Return the (X, Y) coordinate for the center point of the cell that contains the specified text.  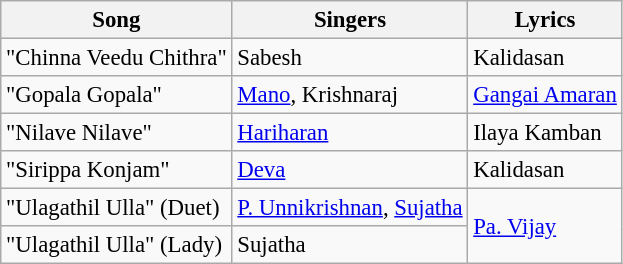
Deva (350, 170)
Pa. Vijay (545, 226)
Song (116, 20)
Gangai Amaran (545, 95)
Singers (350, 20)
"Nilave Nilave" (116, 133)
Mano, Krishnaraj (350, 95)
P. Unnikrishnan, Sujatha (350, 208)
Sabesh (350, 58)
Ilaya Kamban (545, 133)
"Gopala Gopala" (116, 95)
Lyrics (545, 20)
"Sirippa Konjam" (116, 170)
"Chinna Veedu Chithra" (116, 58)
Sujatha (350, 245)
Hariharan (350, 133)
"Ulagathil Ulla" (Duet) (116, 208)
"Ulagathil Ulla" (Lady) (116, 245)
